Return [x, y] of the center of cell containing provided text 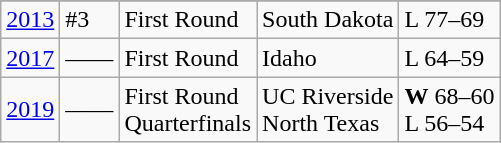
L 64–59 [450, 58]
L 77–69 [450, 20]
South Dakota [328, 20]
#3 [90, 20]
First RoundQuarterfinals [188, 110]
W 68–60L 56–54 [450, 110]
UC RiversideNorth Texas [328, 110]
2017 [30, 58]
2013 [30, 20]
Idaho [328, 58]
2019 [30, 110]
